Determine the (X, Y) coordinate at the center of the cell enclosing the given text.  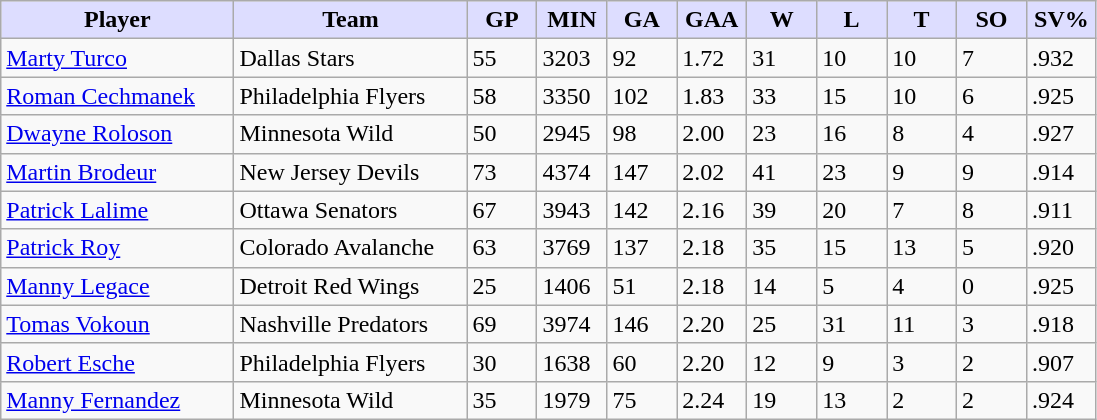
2.02 (712, 172)
Manny Fernandez (118, 400)
2945 (572, 134)
Robert Esche (118, 362)
63 (502, 248)
Team (350, 20)
102 (642, 96)
147 (642, 172)
Marty Turco (118, 58)
51 (642, 286)
41 (782, 172)
60 (642, 362)
58 (502, 96)
.914 (1061, 172)
L (852, 20)
92 (642, 58)
MIN (572, 20)
Manny Legace (118, 286)
2.16 (712, 210)
T (922, 20)
Dwayne Roloson (118, 134)
55 (502, 58)
4374 (572, 172)
3943 (572, 210)
142 (642, 210)
20 (852, 210)
2.00 (712, 134)
.907 (1061, 362)
19 (782, 400)
6 (992, 96)
2.24 (712, 400)
Patrick Lalime (118, 210)
73 (502, 172)
3203 (572, 58)
SO (992, 20)
30 (502, 362)
11 (922, 324)
SV% (1061, 20)
Player (118, 20)
98 (642, 134)
39 (782, 210)
Detroit Red Wings (350, 286)
.927 (1061, 134)
.920 (1061, 248)
1.72 (712, 58)
1.83 (712, 96)
3350 (572, 96)
.918 (1061, 324)
Ottawa Senators (350, 210)
1979 (572, 400)
3769 (572, 248)
W (782, 20)
0 (992, 286)
69 (502, 324)
12 (782, 362)
137 (642, 248)
GAA (712, 20)
Roman Cechmanek (118, 96)
New Jersey Devils (350, 172)
.932 (1061, 58)
Nashville Predators (350, 324)
75 (642, 400)
GP (502, 20)
Patrick Roy (118, 248)
3974 (572, 324)
.924 (1061, 400)
Colorado Avalanche (350, 248)
50 (502, 134)
GA (642, 20)
Martin Brodeur (118, 172)
1638 (572, 362)
.911 (1061, 210)
67 (502, 210)
146 (642, 324)
Tomas Vokoun (118, 324)
Dallas Stars (350, 58)
1406 (572, 286)
33 (782, 96)
16 (852, 134)
14 (782, 286)
